Extract the [X, Y] coordinate from the center of the cell holding the provided text.  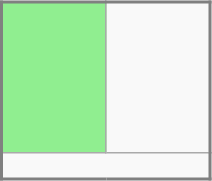
Shorts/Skirt [106, 166]
White [158, 77]
LightGreen [54, 77]
